Pinpoint the cell where the given text exists, returning its [x, y] midpoint coordinate. 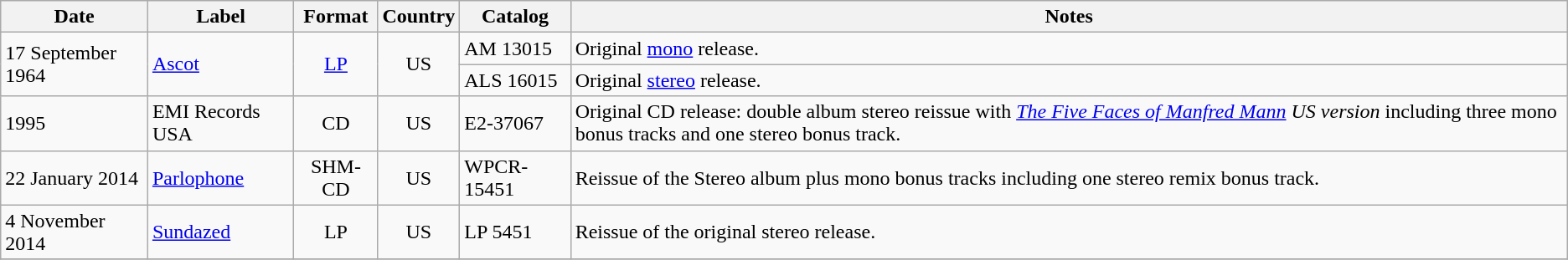
LP 5451 [515, 232]
SHM-CD [336, 177]
ALS 16015 [515, 80]
4 November 2014 [75, 232]
WPCR-15451 [515, 177]
Original stereo release. [1069, 80]
Reissue of the original stereo release. [1069, 232]
Parlophone [220, 177]
AM 13015 [515, 48]
22 January 2014 [75, 177]
Reissue of the Stereo album plus mono bonus tracks including one stereo remix bonus track. [1069, 177]
Ascot [220, 64]
Country [419, 17]
Date [75, 17]
Format [336, 17]
Sundazed [220, 232]
EMI Records USA [220, 124]
1995 [75, 124]
CD [336, 124]
Original mono release. [1069, 48]
Catalog [515, 17]
E2-37067 [515, 124]
17 September 1964 [75, 64]
Notes [1069, 17]
Label [220, 17]
